Extract the [X, Y] coordinate from the center of the cell holding the provided text.  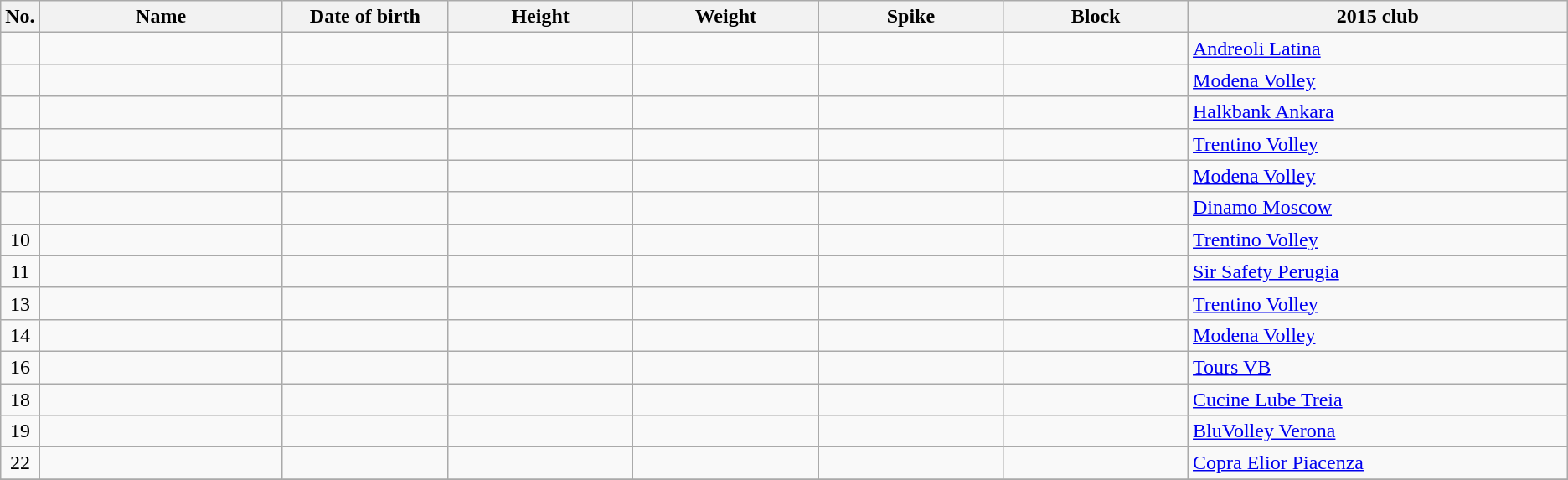
16 [20, 367]
No. [20, 17]
Date of birth [365, 17]
19 [20, 431]
Halkbank Ankara [1379, 112]
Copra Elior Piacenza [1379, 463]
Block [1096, 17]
Dinamo Moscow [1379, 208]
Tours VB [1379, 367]
22 [20, 463]
Weight [725, 17]
10 [20, 240]
Spike [911, 17]
Andreoli Latina [1379, 49]
Cucine Lube Treia [1379, 400]
Name [161, 17]
18 [20, 400]
Sir Safety Perugia [1379, 271]
BluVolley Verona [1379, 431]
14 [20, 335]
13 [20, 303]
2015 club [1379, 17]
Height [541, 17]
11 [20, 271]
